Pinpoint the cell where the given text exists, returning its (X, Y) midpoint coordinate. 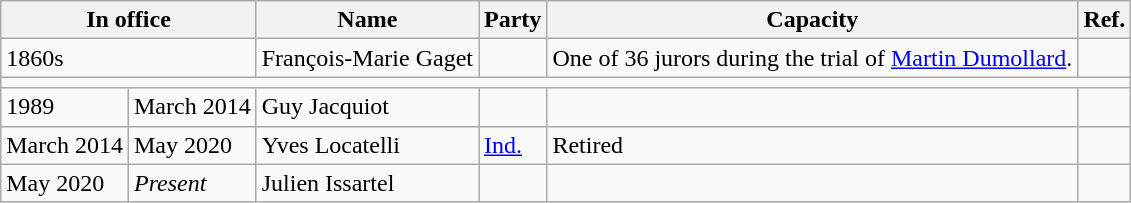
Julien Issartel (367, 183)
Capacity (812, 20)
Ind. (512, 145)
1989 (65, 107)
One of 36 jurors during the trial of Martin Dumollard. (812, 58)
Name (367, 20)
Retired (812, 145)
Present (192, 183)
François-Marie Gaget (367, 58)
Party (512, 20)
Ref. (1104, 20)
Yves Locatelli (367, 145)
In office (128, 20)
Guy Jacquiot (367, 107)
1860s (128, 58)
